Capture the cell that displays the provided text and extract its (x, y) central coordinate. 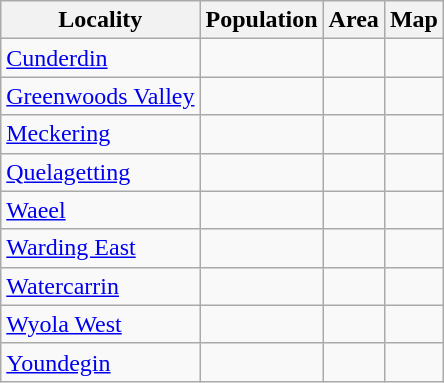
Warding East (100, 248)
Waeel (100, 210)
Wyola West (100, 324)
Area (354, 20)
Meckering (100, 134)
Youndegin (100, 362)
Locality (100, 20)
Map (414, 20)
Population (262, 20)
Watercarrin (100, 286)
Cunderdin (100, 58)
Quelagetting (100, 172)
Greenwoods Valley (100, 96)
